Pinpoint the cell where the given text exists, returning its (x, y) midpoint coordinate. 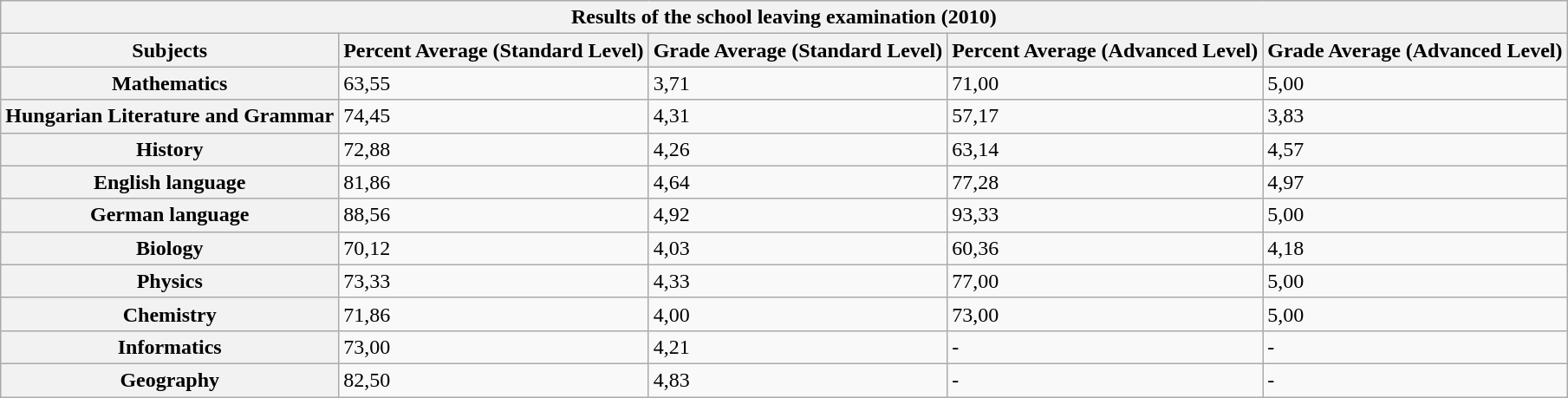
71,00 (1105, 83)
72,88 (494, 149)
Percent Average (Advanced Level) (1105, 50)
English language (170, 182)
73,33 (494, 281)
Geography (170, 380)
Hungarian Literature and Grammar (170, 116)
4,26 (797, 149)
4,83 (797, 380)
German language (170, 215)
63,14 (1105, 149)
82,50 (494, 380)
63,55 (494, 83)
74,45 (494, 116)
93,33 (1105, 215)
77,28 (1105, 182)
Grade Average (Standard Level) (797, 50)
4,92 (797, 215)
Subjects (170, 50)
Mathematics (170, 83)
Biology (170, 248)
Grade Average (Advanced Level) (1415, 50)
57,17 (1105, 116)
History (170, 149)
Informatics (170, 347)
Results of the school leaving examination (2010) (784, 17)
77,00 (1105, 281)
Percent Average (Standard Level) (494, 50)
81,86 (494, 182)
4,00 (797, 314)
Chemistry (170, 314)
4,21 (797, 347)
4,64 (797, 182)
Physics (170, 281)
3,71 (797, 83)
4,31 (797, 116)
4,18 (1415, 248)
3,83 (1415, 116)
88,56 (494, 215)
60,36 (1105, 248)
4,97 (1415, 182)
4,57 (1415, 149)
70,12 (494, 248)
71,86 (494, 314)
4,03 (797, 248)
4,33 (797, 281)
